Find where the given text appears and provide that cell's center as (X, Y) coordinate. 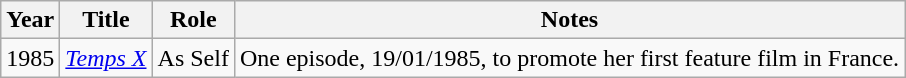
Temps X (106, 58)
Notes (569, 20)
1985 (30, 58)
Role (193, 20)
One episode, 19/01/1985, to promote her first feature film in France. (569, 58)
Title (106, 20)
Year (30, 20)
As Self (193, 58)
